Scan for the cell matching the given text and deliver its [x, y] coordinate at center. 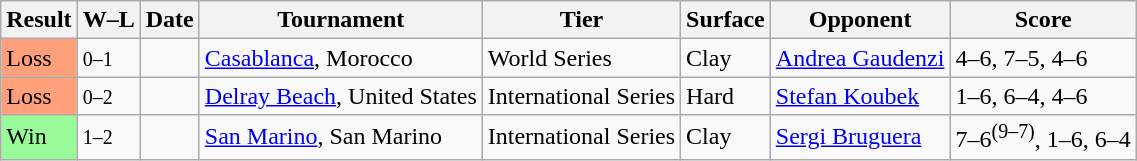
Sergi Bruguera [860, 138]
Andrea Gaudenzi [860, 58]
Tier [581, 20]
Casablanca, Morocco [340, 58]
0–1 [108, 58]
7–6(9–7), 1–6, 6–4 [1043, 138]
4–6, 7–5, 4–6 [1043, 58]
World Series [581, 58]
Opponent [860, 20]
1–6, 6–4, 4–6 [1043, 96]
Win [39, 138]
Date [170, 20]
Delray Beach, United States [340, 96]
Result [39, 20]
Stefan Koubek [860, 96]
San Marino, San Marino [340, 138]
W–L [108, 20]
Surface [726, 20]
0–2 [108, 96]
Score [1043, 20]
Tournament [340, 20]
Hard [726, 96]
1–2 [108, 138]
